From the cell containing the given text, extract its center point as (X, Y) coordinate. 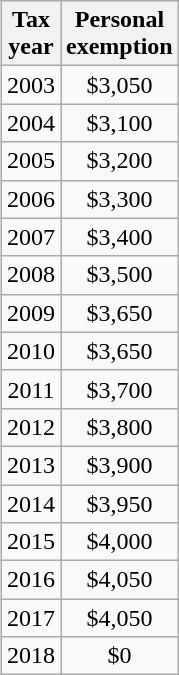
2012 (30, 427)
2014 (30, 503)
2007 (30, 237)
$3,050 (120, 85)
2009 (30, 313)
2008 (30, 275)
$3,800 (120, 427)
$3,700 (120, 389)
2005 (30, 161)
2010 (30, 351)
2011 (30, 389)
Tax year (30, 34)
Personal exemption (120, 34)
$3,200 (120, 161)
$3,400 (120, 237)
2015 (30, 542)
2016 (30, 580)
$3,500 (120, 275)
$3,300 (120, 199)
$0 (120, 656)
2006 (30, 199)
2017 (30, 618)
$4,000 (120, 542)
2013 (30, 465)
$3,900 (120, 465)
$3,950 (120, 503)
2018 (30, 656)
2003 (30, 85)
$3,100 (120, 123)
2004 (30, 123)
